Pinpoint the cell where the given text exists, returning its (X, Y) midpoint coordinate. 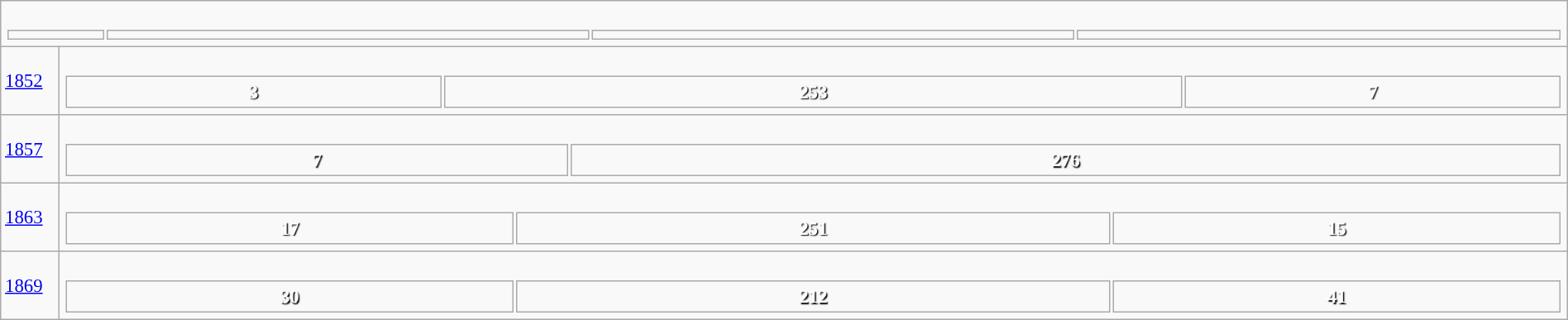
30 212 41 (813, 286)
30 (289, 296)
1869 (30, 286)
1863 (30, 217)
7 276 (813, 149)
1852 (30, 81)
251 (813, 228)
3 253 7 (813, 81)
17 251 15 (813, 217)
41 (1336, 296)
276 (1065, 160)
3 (254, 91)
1857 (30, 149)
212 (813, 296)
15 (1336, 228)
17 (289, 228)
253 (813, 91)
